Scan for the cell matching the given text and deliver its [X, Y] coordinate at center. 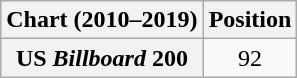
US Billboard 200 [102, 58]
Position [250, 20]
Chart (2010–2019) [102, 20]
92 [250, 58]
